For the text-containing cell, return its midpoint in (x, y) coordinate format. 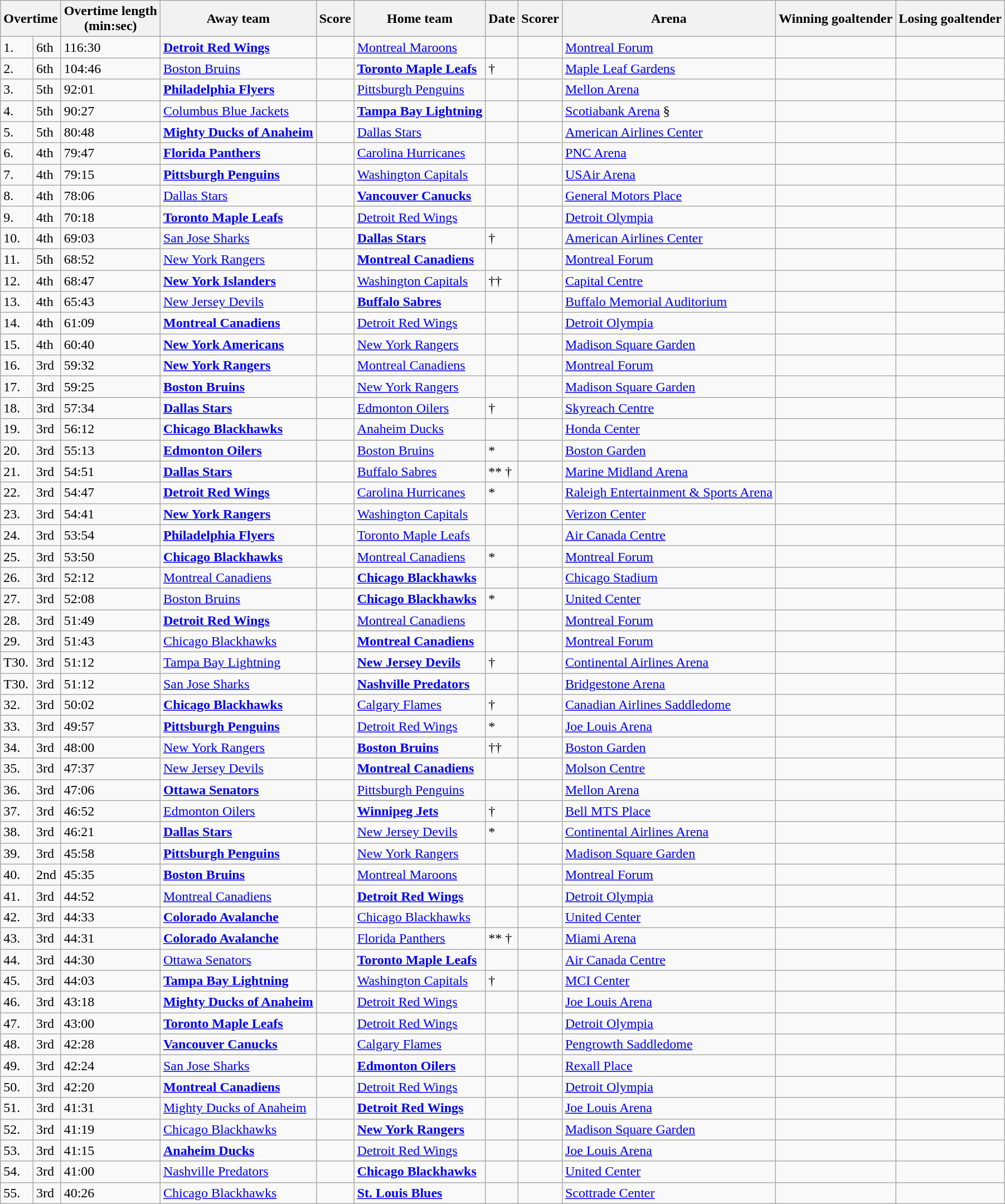
Molson Centre (669, 769)
65:43 (110, 302)
13. (17, 302)
41:00 (110, 1172)
46:52 (110, 811)
56:12 (110, 429)
44. (17, 959)
Losing goaltender (950, 19)
78:06 (110, 196)
Bridgestone Arena (669, 684)
79:15 (110, 174)
Canadian Airlines Saddledome (669, 705)
45:58 (110, 853)
Score (335, 19)
42:24 (110, 1066)
New York Islanders (238, 280)
21. (17, 472)
14. (17, 323)
Overtime (31, 19)
41:31 (110, 1108)
48. (17, 1045)
90:27 (110, 111)
Columbus Blue Jackets (238, 111)
Honda Center (669, 429)
Overtime length(min:sec) (110, 19)
69:03 (110, 238)
1. (17, 47)
Capital Centre (669, 280)
53. (17, 1150)
41:15 (110, 1150)
44:33 (110, 917)
25. (17, 556)
80:48 (110, 132)
45. (17, 981)
59:32 (110, 366)
50. (17, 1087)
35. (17, 769)
61:09 (110, 323)
51:43 (110, 642)
37. (17, 811)
29. (17, 642)
Buffalo Memorial Auditorium (669, 302)
52:12 (110, 577)
Miami Arena (669, 938)
Winning goaltender (835, 19)
46:21 (110, 832)
79:47 (110, 153)
51:49 (110, 620)
39. (17, 853)
33. (17, 726)
92:01 (110, 90)
Winnipeg Jets (420, 811)
New York Americans (238, 344)
15. (17, 344)
51. (17, 1108)
26. (17, 577)
19. (17, 429)
Scotiabank Arena § (669, 111)
53:50 (110, 556)
116:30 (110, 47)
44:31 (110, 938)
44:03 (110, 981)
Scorer (541, 19)
34. (17, 747)
PNC Arena (669, 153)
104:46 (110, 69)
Rexall Place (669, 1066)
68:47 (110, 280)
12. (17, 280)
43. (17, 938)
Marine Midland Arena (669, 472)
11. (17, 259)
40. (17, 875)
Bell MTS Place (669, 811)
8. (17, 196)
41. (17, 896)
38. (17, 832)
50:02 (110, 705)
57:34 (110, 408)
42:20 (110, 1087)
44:52 (110, 896)
32. (17, 705)
2. (17, 69)
68:52 (110, 259)
Arena (669, 19)
52. (17, 1129)
59:25 (110, 387)
40:26 (110, 1193)
18. (17, 408)
54:51 (110, 472)
23. (17, 514)
4. (17, 111)
60:40 (110, 344)
41:19 (110, 1129)
Date (502, 19)
3. (17, 90)
10. (17, 238)
52:08 (110, 599)
47. (17, 1023)
Chicago Stadium (669, 577)
54:47 (110, 493)
Maple Leaf Gardens (669, 69)
42:28 (110, 1045)
45:35 (110, 875)
49. (17, 1066)
47:06 (110, 790)
36. (17, 790)
Home team (420, 19)
7. (17, 174)
28. (17, 620)
Scottrade Center (669, 1193)
17. (17, 387)
16. (17, 366)
49:57 (110, 726)
9. (17, 217)
24. (17, 535)
Away team (238, 19)
46. (17, 1002)
Verizon Center (669, 514)
44:30 (110, 959)
43:00 (110, 1023)
55:13 (110, 450)
27. (17, 599)
70:18 (110, 217)
54. (17, 1172)
2nd (47, 875)
48:00 (110, 747)
6. (17, 153)
20. (17, 450)
42. (17, 917)
53:54 (110, 535)
St. Louis Blues (420, 1193)
43:18 (110, 1002)
5. (17, 132)
47:37 (110, 769)
54:41 (110, 514)
Pengrowth Saddledome (669, 1045)
22. (17, 493)
Skyreach Centre (669, 408)
MCI Center (669, 981)
USAir Arena (669, 174)
Raleigh Entertainment & Sports Arena (669, 493)
General Motors Place (669, 196)
55. (17, 1193)
